For the text-containing cell, return its midpoint in (X, Y) coordinate format. 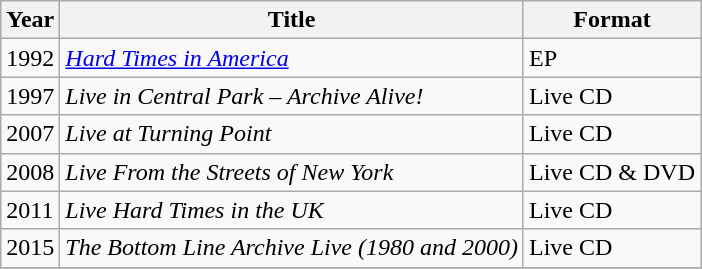
Live Hard Times in the UK (292, 210)
Format (612, 20)
The Bottom Line Archive Live (1980 and 2000) (292, 248)
Live at Turning Point (292, 134)
Live From the Streets of New York (292, 172)
Year (30, 20)
Hard Times in America (292, 58)
Title (292, 20)
2007 (30, 134)
2011 (30, 210)
2015 (30, 248)
1997 (30, 96)
Live in Central Park – Archive Alive! (292, 96)
1992 (30, 58)
2008 (30, 172)
EP (612, 58)
Live CD & DVD (612, 172)
